Locate the cell with the specified text and output its (x, y) center coordinate. 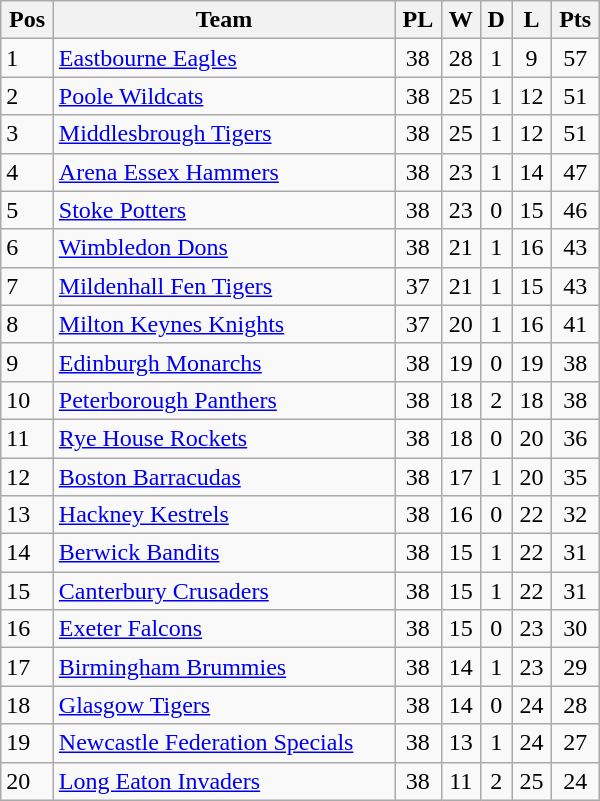
7 (28, 286)
Hackney Kestrels (224, 515)
Newcastle Federation Specials (224, 743)
Long Eaton Invaders (224, 781)
Exeter Falcons (224, 629)
Mildenhall Fen Tigers (224, 286)
Team (224, 20)
27 (575, 743)
Wimbledon Dons (224, 248)
Pts (575, 20)
Birmingham Brummies (224, 667)
3 (28, 134)
6 (28, 248)
8 (28, 324)
Boston Barracudas (224, 477)
41 (575, 324)
Glasgow Tigers (224, 705)
Canterbury Crusaders (224, 591)
D (496, 20)
35 (575, 477)
30 (575, 629)
Eastbourne Eagles (224, 58)
Berwick Bandits (224, 553)
Rye House Rockets (224, 438)
4 (28, 172)
29 (575, 667)
Milton Keynes Knights (224, 324)
W (460, 20)
Stoke Potters (224, 210)
Middlesbrough Tigers (224, 134)
10 (28, 400)
57 (575, 58)
Edinburgh Monarchs (224, 362)
47 (575, 172)
5 (28, 210)
36 (575, 438)
32 (575, 515)
46 (575, 210)
Pos (28, 20)
Poole Wildcats (224, 96)
L (532, 20)
PL (418, 20)
Peterborough Panthers (224, 400)
Arena Essex Hammers (224, 172)
